Search for the cell housing the specified text and yield its [x, y] center coordinate. 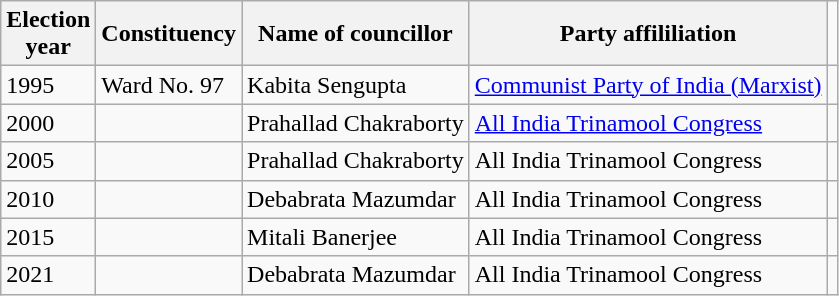
1995 [48, 85]
2000 [48, 123]
Kabita Sengupta [356, 85]
Name of councillor [356, 34]
2010 [48, 199]
Party affililiation [648, 34]
2005 [48, 161]
Election year [48, 34]
Mitali Banerjee [356, 237]
2021 [48, 275]
Ward No. 97 [169, 85]
2015 [48, 237]
Communist Party of India (Marxist) [648, 85]
Constituency [169, 34]
